Detect which cell encompasses the target text, then output its (x, y) center coordinate. 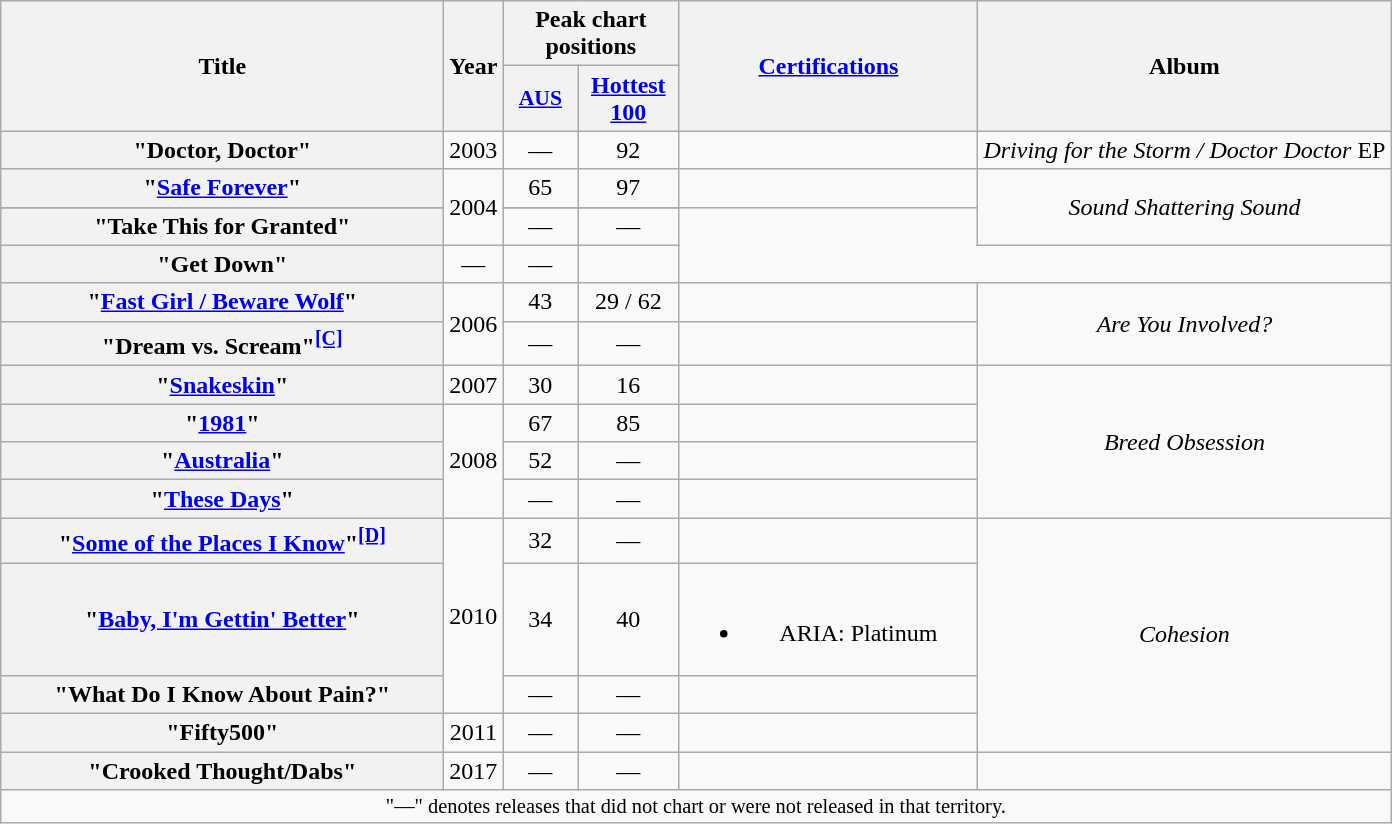
30 (540, 385)
85 (628, 423)
"Doctor, Doctor" (222, 150)
"Fifty500" (222, 733)
Peak chart positions (591, 34)
2007 (474, 385)
52 (540, 461)
Certifications (828, 66)
"—" denotes releases that did not chart or were not released in that territory. (696, 807)
"Dream vs. Scream"[C] (222, 344)
2008 (474, 461)
"These Days" (222, 499)
"What Do I Know About Pain?" (222, 695)
Hottest 100 (628, 98)
ARIA: Platinum (828, 620)
32 (540, 540)
Album (1184, 66)
"Safe Forever" (222, 188)
16 (628, 385)
Title (222, 66)
43 (540, 302)
Cohesion (1184, 635)
40 (628, 620)
"Snakeskin" (222, 385)
Year (474, 66)
Breed Obsession (1184, 442)
Driving for the Storm / Doctor Doctor EP (1184, 150)
AUS (540, 98)
"Fast Girl / Beware Wolf" (222, 302)
"Get Down" (222, 264)
2017 (474, 771)
Sound Shattering Sound (1184, 207)
65 (540, 188)
"Crooked Thought/Dabs" (222, 771)
"Some of the Places I Know"[D] (222, 540)
2010 (474, 616)
2006 (474, 324)
67 (540, 423)
"Take This for Granted" (222, 226)
2003 (474, 150)
2004 (474, 207)
Are You Involved? (1184, 324)
34 (540, 620)
92 (628, 150)
"Australia" (222, 461)
"1981" (222, 423)
2011 (474, 733)
"Baby, I'm Gettin' Better" (222, 620)
97 (628, 188)
29 / 62 (628, 302)
